Search for the cell housing the specified text and yield its (x, y) center coordinate. 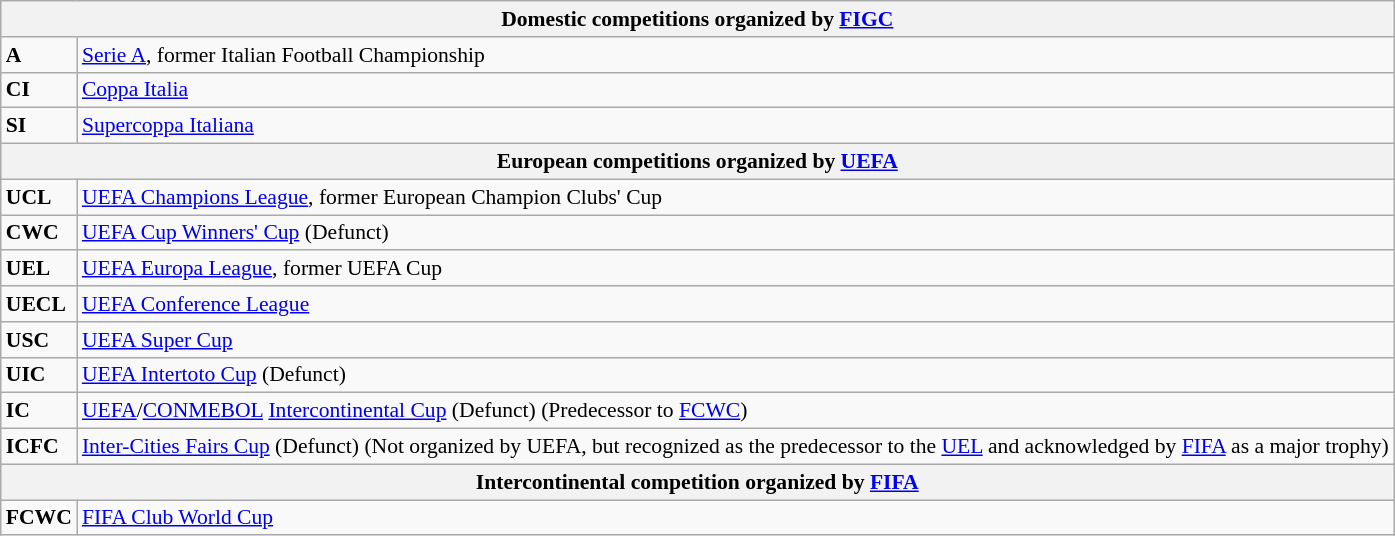
UEFA Champions League, former European Champion Clubs' Cup (736, 197)
SI (39, 126)
Coppa Italia (736, 90)
UEL (39, 269)
Serie A, former Italian Football Championship (736, 55)
CI (39, 90)
FIFA Club World Cup (736, 518)
Supercoppa Italiana (736, 126)
FCWC (39, 518)
UEFA Intertoto Cup (Defunct) (736, 375)
UEFA/CONMEBOL Intercontinental Cup (Defunct) (Predecessor to FCWC) (736, 411)
ICFC (39, 447)
CWC (39, 233)
UEFA Europa League, former UEFA Cup (736, 269)
UECL (39, 304)
UEFA Cup Winners' Cup (Defunct) (736, 233)
IC (39, 411)
Domestic competitions organized by FIGC (698, 19)
Inter-Cities Fairs Cup (Defunct) (Not organized by UEFA, but recognized as the predecessor to the UEL and acknowledged by FIFA as a major trophy) (736, 447)
UEFA Super Cup (736, 340)
European competitions organized by UEFA (698, 162)
USC (39, 340)
UCL (39, 197)
UEFA Conference League (736, 304)
A (39, 55)
Intercontinental competition organized by FIFA (698, 482)
UIC (39, 375)
